Identify which cell holds the provided text, then report its [x, y] central coordinate. 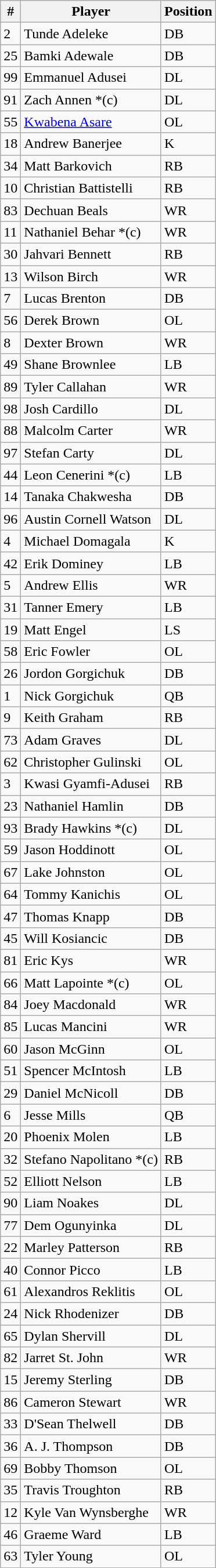
Dylan Shervill [91, 1335]
Daniel McNicoll [91, 1093]
Eric Fowler [91, 652]
Andrew Banerjee [91, 144]
63 [10, 1556]
Christopher Gulinski [91, 762]
46 [10, 1534]
23 [10, 806]
Adam Graves [91, 740]
Kwabena Asare [91, 122]
29 [10, 1093]
82 [10, 1358]
Dechuan Beals [91, 210]
97 [10, 453]
42 [10, 563]
Jarret St. John [91, 1358]
85 [10, 1027]
Alexandros Reklitis [91, 1291]
Position [188, 12]
81 [10, 960]
Nathaniel Behar *(c) [91, 232]
Derek Brown [91, 321]
49 [10, 365]
Brady Hawkins *(c) [91, 828]
Austin Cornell Watson [91, 519]
96 [10, 519]
44 [10, 475]
Jason McGinn [91, 1049]
90 [10, 1203]
61 [10, 1291]
14 [10, 497]
Nathaniel Hamlin [91, 806]
Tommy Kanichis [91, 894]
Andrew Ellis [91, 585]
Cameron Stewart [91, 1402]
Will Kosiancic [91, 938]
13 [10, 277]
35 [10, 1490]
91 [10, 100]
66 [10, 983]
Leon Cenerini *(c) [91, 475]
3 [10, 784]
4 [10, 541]
Dem Ogunyinka [91, 1225]
# [10, 12]
Joey Macdonald [91, 1005]
Stefan Carty [91, 453]
56 [10, 321]
93 [10, 828]
88 [10, 431]
47 [10, 916]
6 [10, 1115]
Kwasi Gyamfi-Adusei [91, 784]
Stefano Napolitano *(c) [91, 1159]
36 [10, 1446]
Liam Noakes [91, 1203]
2 [10, 34]
40 [10, 1269]
Lake Johnston [91, 872]
32 [10, 1159]
Nick Rhodenizer [91, 1313]
Tanaka Chakwesha [91, 497]
77 [10, 1225]
Josh Cardillo [91, 409]
8 [10, 343]
Eric Kys [91, 960]
5 [10, 585]
9 [10, 718]
58 [10, 652]
64 [10, 894]
Matt Engel [91, 629]
Connor Picco [91, 1269]
Matt Barkovich [91, 166]
51 [10, 1071]
20 [10, 1137]
84 [10, 1005]
22 [10, 1247]
98 [10, 409]
62 [10, 762]
65 [10, 1335]
7 [10, 299]
Dexter Brown [91, 343]
30 [10, 254]
52 [10, 1181]
10 [10, 188]
Spencer McIntosh [91, 1071]
Bamki Adewale [91, 56]
86 [10, 1402]
Elliott Nelson [91, 1181]
Jahvari Bennett [91, 254]
Malcolm Carter [91, 431]
1 [10, 696]
Bobby Thomson [91, 1468]
Tunde Adeleke [91, 34]
83 [10, 210]
Emmanuel Adusei [91, 78]
Zach Annen *(c) [91, 100]
Christian Battistelli [91, 188]
Thomas Knapp [91, 916]
Jeremy Sterling [91, 1380]
11 [10, 232]
Graeme Ward [91, 1534]
59 [10, 850]
24 [10, 1313]
LS [188, 629]
45 [10, 938]
Erik Dominey [91, 563]
89 [10, 387]
Player [91, 12]
Travis Troughton [91, 1490]
Tanner Emery [91, 607]
31 [10, 607]
Matt Lapointe *(c) [91, 983]
99 [10, 78]
Wilson Birch [91, 277]
Jesse Mills [91, 1115]
Nick Gorgichuk [91, 696]
67 [10, 872]
Tyler Callahan [91, 387]
73 [10, 740]
A. J. Thompson [91, 1446]
55 [10, 122]
Lucas Brenton [91, 299]
Keith Graham [91, 718]
12 [10, 1512]
69 [10, 1468]
Kyle Van Wynsberghe [91, 1512]
34 [10, 166]
Michael Domagala [91, 541]
Phoenix Molen [91, 1137]
Jason Hoddinott [91, 850]
26 [10, 674]
15 [10, 1380]
18 [10, 144]
D'Sean Thelwell [91, 1424]
Marley Patterson [91, 1247]
19 [10, 629]
Shane Brownlee [91, 365]
Jordon Gorgichuk [91, 674]
Lucas Mancini [91, 1027]
60 [10, 1049]
Tyler Young [91, 1556]
33 [10, 1424]
25 [10, 56]
